Capture the cell that displays the provided text and extract its [X, Y] central coordinate. 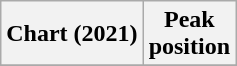
Peakposition [189, 34]
Chart (2021) [72, 34]
